Detect which cell encompasses the target text, then output its (X, Y) center coordinate. 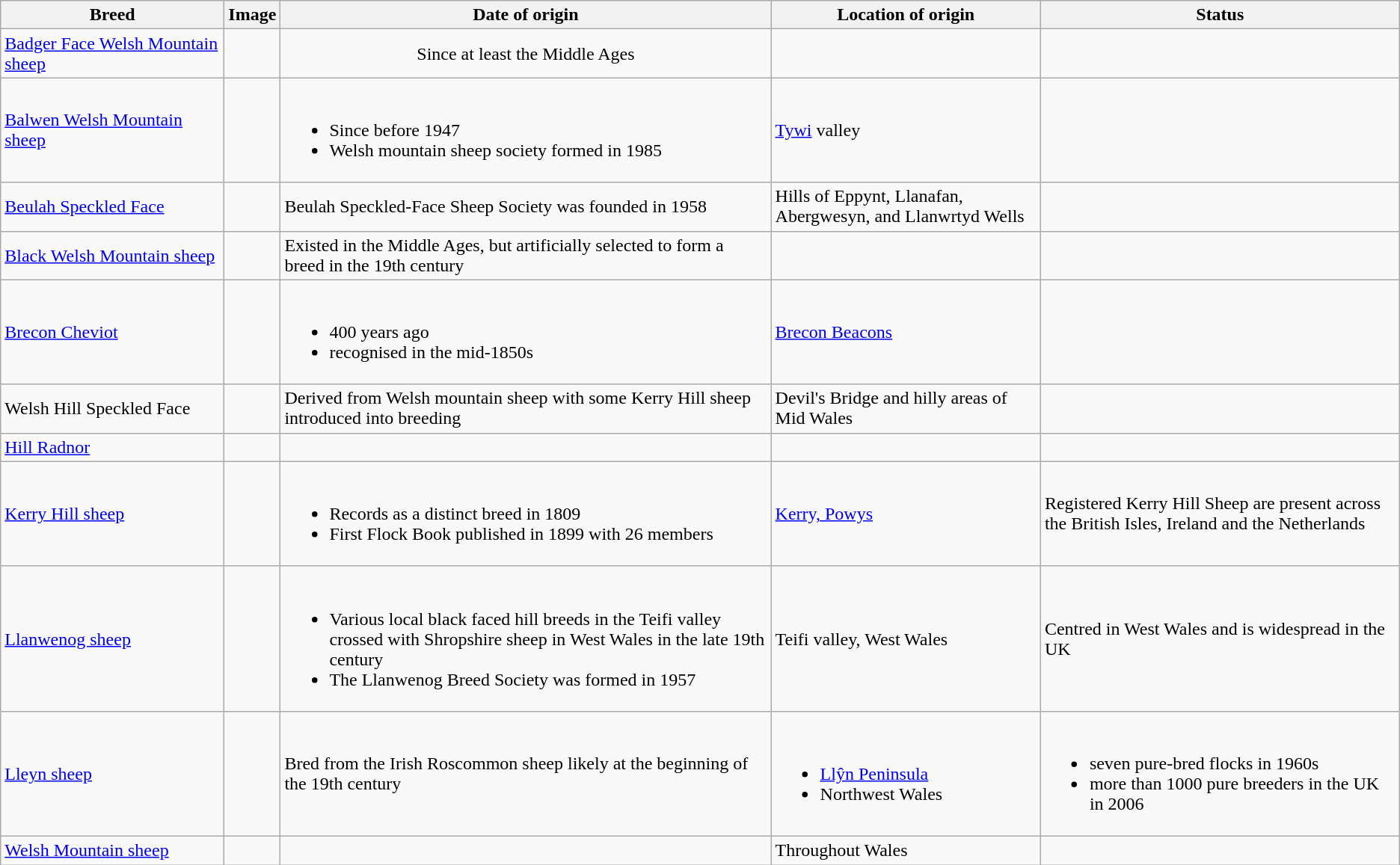
Beulah Speckled Face (112, 206)
Lleyn sheep (112, 773)
Llanwenog sheep (112, 638)
Breed (112, 15)
Devil's Bridge and hilly areas of Mid Wales (906, 408)
Registered Kerry Hill Sheep are present across the British Isles, Ireland and the Netherlands (1220, 514)
Existed in the Middle Ages, but artificially selected to form a breed in the 19th century (526, 256)
Beulah Speckled-Face Sheep Society was founded in 1958 (526, 206)
Status (1220, 15)
Location of origin (906, 15)
seven pure-bred flocks in 1960smore than 1000 pure breeders in the UK in 2006 (1220, 773)
Throughout Wales (906, 850)
Since before 1947Welsh mountain sheep society formed in 1985 (526, 130)
Date of origin (526, 15)
Centred in West Wales and is widespread in the UK (1220, 638)
Kerry, Powys (906, 514)
Kerry Hill sheep (112, 514)
Since at least the Middle Ages (526, 54)
Derived from Welsh mountain sheep with some Kerry Hill sheep introduced into breeding (526, 408)
Welsh Mountain sheep (112, 850)
Image (253, 15)
Balwen Welsh Mountain sheep (112, 130)
Badger Face Welsh Mountain sheep (112, 54)
400 years agorecognised in the mid-1850s (526, 332)
Tywi valley (906, 130)
Black Welsh Mountain sheep (112, 256)
Teifi valley, West Wales (906, 638)
Bred from the Irish Roscommon sheep likely at the beginning of the 19th century (526, 773)
Records as a distinct breed in 1809First Flock Book published in 1899 with 26 members (526, 514)
Llŷn PeninsulaNorthwest Wales (906, 773)
Brecon Beacons (906, 332)
Welsh Hill Speckled Face (112, 408)
Brecon Cheviot (112, 332)
Hills of Eppynt, Llanafan, Abergwesyn, and Llanwrtyd Wells (906, 206)
Hill Radnor (112, 447)
